Pinpoint the cell where the given text exists, returning its (X, Y) midpoint coordinate. 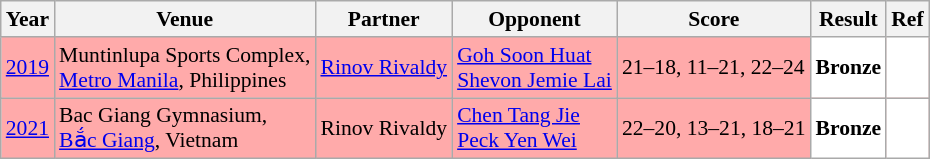
21–18, 11–21, 22–24 (714, 68)
Muntinlupa Sports Complex,Metro Manila, Philippines (184, 68)
Ref (907, 19)
Venue (184, 19)
22–20, 13–21, 18–21 (714, 128)
2021 (28, 128)
Result (849, 19)
Partner (384, 19)
Opponent (534, 19)
Score (714, 19)
2019 (28, 68)
Bac Giang Gymnasium,Bắc Giang, Vietnam (184, 128)
Goh Soon Huat Shevon Jemie Lai (534, 68)
Year (28, 19)
Chen Tang Jie Peck Yen Wei (534, 128)
